Provide the [x, y] coordinate of the cell's center where the given text is located.  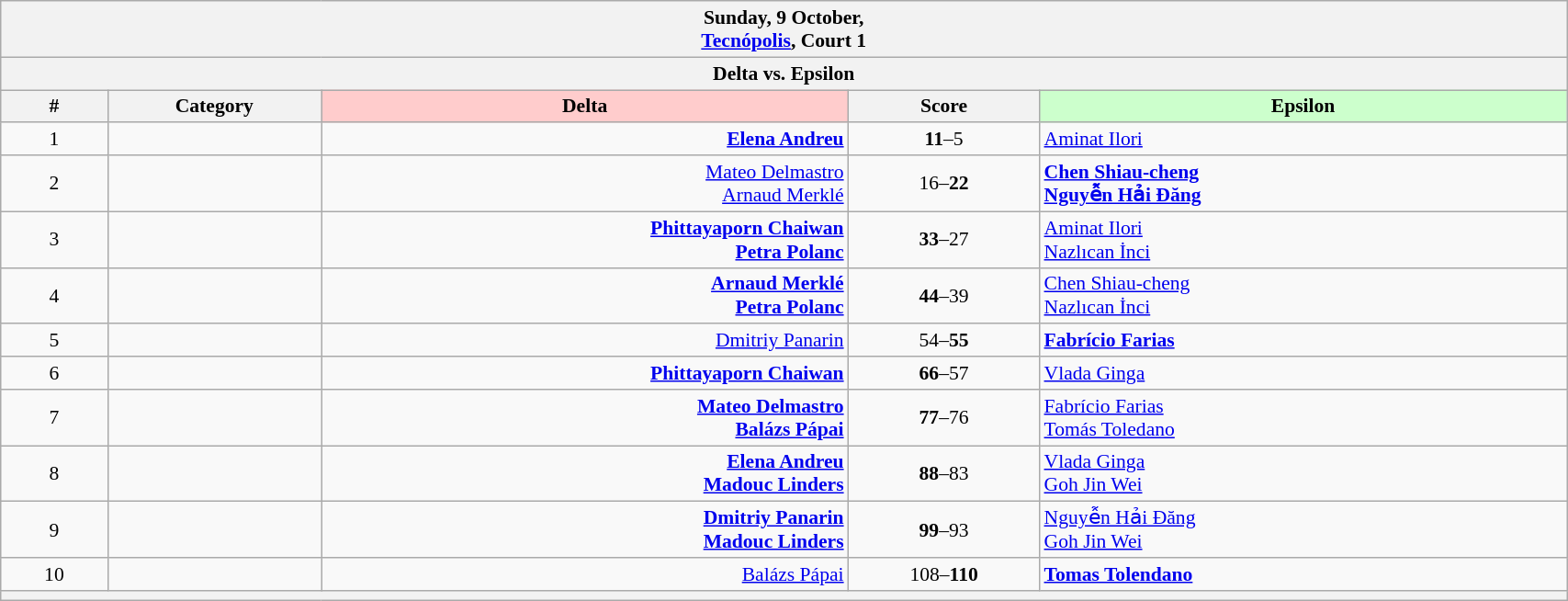
Dmitriy Panarin [585, 341]
Vlada Ginga [1303, 373]
99–93 [944, 529]
Mateo Delmastro Balázs Pápai [585, 417]
44–39 [944, 296]
33–27 [944, 239]
6 [54, 373]
Phittayaporn Chaiwan [585, 373]
Aminat Ilori [1303, 140]
Dmitriy Panarin Madouc Linders [585, 529]
Score [944, 107]
108–110 [944, 574]
Aminat Ilori Nazlıcan İnci [1303, 239]
11–5 [944, 140]
Delta [585, 107]
Nguyễn Hải Đăng Goh Jin Wei [1303, 529]
Tomas Tolendano [1303, 574]
Vlada Ginga Goh Jin Wei [1303, 474]
Elena Andreu [585, 140]
77–76 [944, 417]
Chen Shiau-cheng Nazlıcan İnci [1303, 296]
# [54, 107]
16–22 [944, 184]
Elena Andreu Madouc Linders [585, 474]
88–83 [944, 474]
Category [215, 107]
Sunday, 9 October, Tecnópolis, Court 1 [784, 29]
Phittayaporn Chaiwan Petra Polanc [585, 239]
2 [54, 184]
Mateo Delmastro Arnaud Merklé [585, 184]
Arnaud Merklé Petra Polanc [585, 296]
Epsilon [1303, 107]
5 [54, 341]
1 [54, 140]
Fabrício Farias Tomás Toledano [1303, 417]
3 [54, 239]
8 [54, 474]
Fabrício Farias [1303, 341]
9 [54, 529]
Delta vs. Epsilon [784, 74]
Chen Shiau-cheng Nguyễn Hải Đăng [1303, 184]
Balázs Pápai [585, 574]
10 [54, 574]
7 [54, 417]
4 [54, 296]
66–57 [944, 373]
54–55 [944, 341]
